Pinpoint the cell where the given text exists, returning its [x, y] midpoint coordinate. 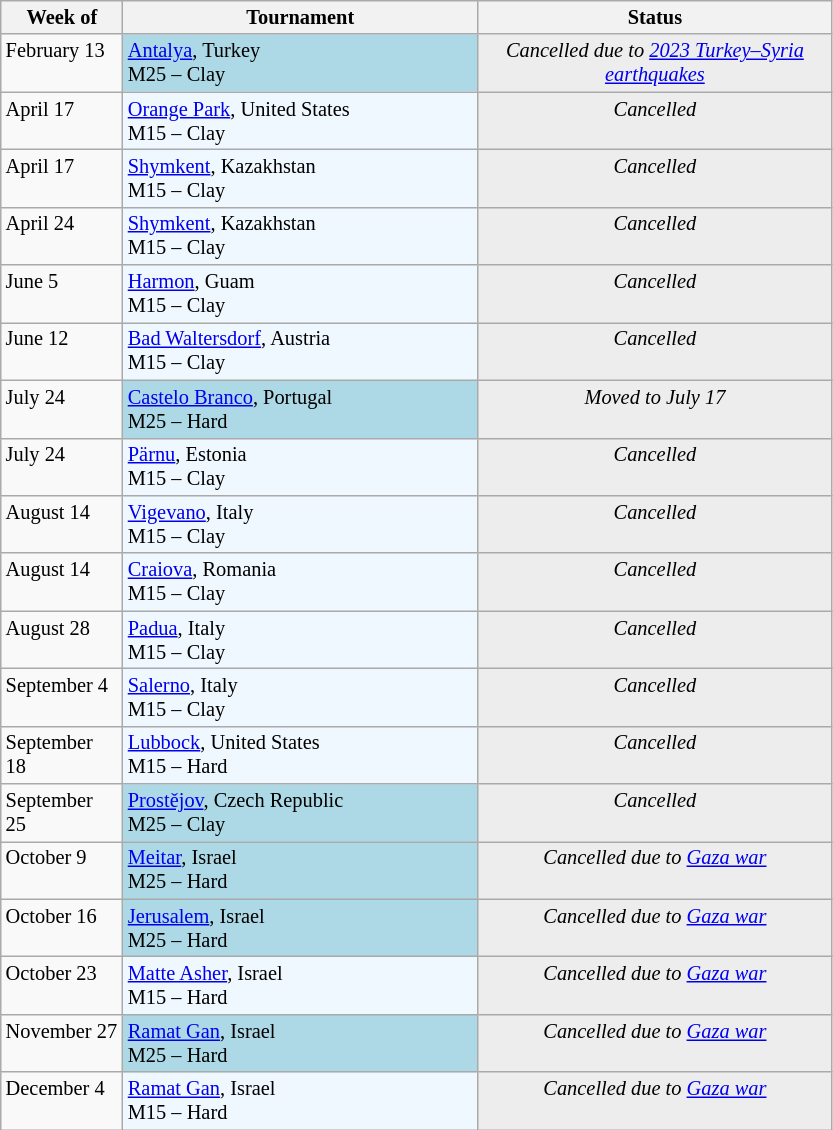
Prostějov, Czech Republic M25 – Clay [300, 813]
Vigevano, Italy M15 – Clay [300, 524]
Padua, Italy M15 – Clay [300, 640]
April 24 [62, 236]
November 27 [62, 1043]
December 4 [62, 1101]
Moved to July 17 [656, 409]
February 13 [62, 63]
Tournament [300, 17]
September 18 [62, 755]
October 23 [62, 985]
Harmon, Guam M15 – Clay [300, 294]
Status [656, 17]
Antalya, Turkey M25 – Clay [300, 63]
Meitar, Israel M25 – Hard [300, 870]
June 5 [62, 294]
Salerno, Italy M15 – Clay [300, 697]
June 12 [62, 351]
October 9 [62, 870]
August 28 [62, 640]
Cancelled due to 2023 Turkey–Syria earthquakes [656, 63]
Jerusalem, Israel M25 – Hard [300, 928]
Ramat Gan, Israel M25 – Hard [300, 1043]
Bad Waltersdorf, Austria M15 – Clay [300, 351]
Craiova, Romania M15 – Clay [300, 582]
October 16 [62, 928]
September 25 [62, 813]
September 4 [62, 697]
Matte Asher, Israel M15 – Hard [300, 985]
Orange Park, United States M15 – Clay [300, 121]
Ramat Gan, Israel M15 – Hard [300, 1101]
Week of [62, 17]
Pärnu, Estonia M15 – Clay [300, 467]
Lubbock, United States M15 – Hard [300, 755]
Castelo Branco, Portugal M25 – Hard [300, 409]
